For the text-containing cell, return its midpoint in (X, Y) coordinate format. 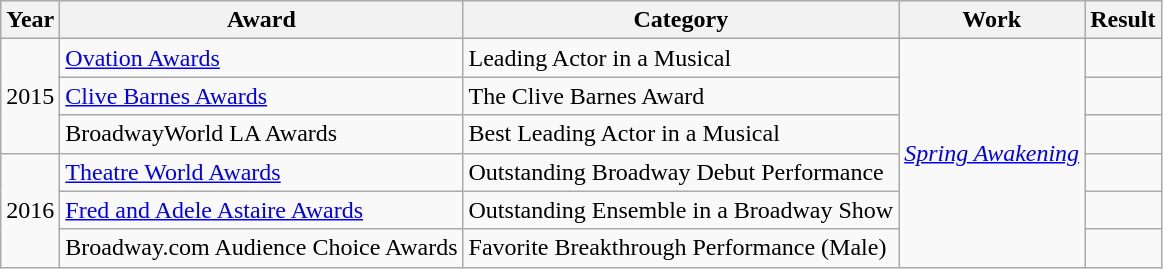
Theatre World Awards (262, 172)
Category (681, 20)
Spring Awakening (992, 153)
Result (1123, 20)
Ovation Awards (262, 58)
Favorite Breakthrough Performance (Male) (681, 248)
Fred and Adele Astaire Awards (262, 210)
The Clive Barnes Award (681, 96)
Broadway.com Audience Choice Awards (262, 248)
2015 (30, 96)
Best Leading Actor in a Musical (681, 134)
Award (262, 20)
Work (992, 20)
BroadwayWorld LA Awards (262, 134)
Outstanding Broadway Debut Performance (681, 172)
Year (30, 20)
Clive Barnes Awards (262, 96)
Outstanding Ensemble in a Broadway Show (681, 210)
Leading Actor in a Musical (681, 58)
2016 (30, 210)
